From the cell containing the given text, extract its center point as (x, y) coordinate. 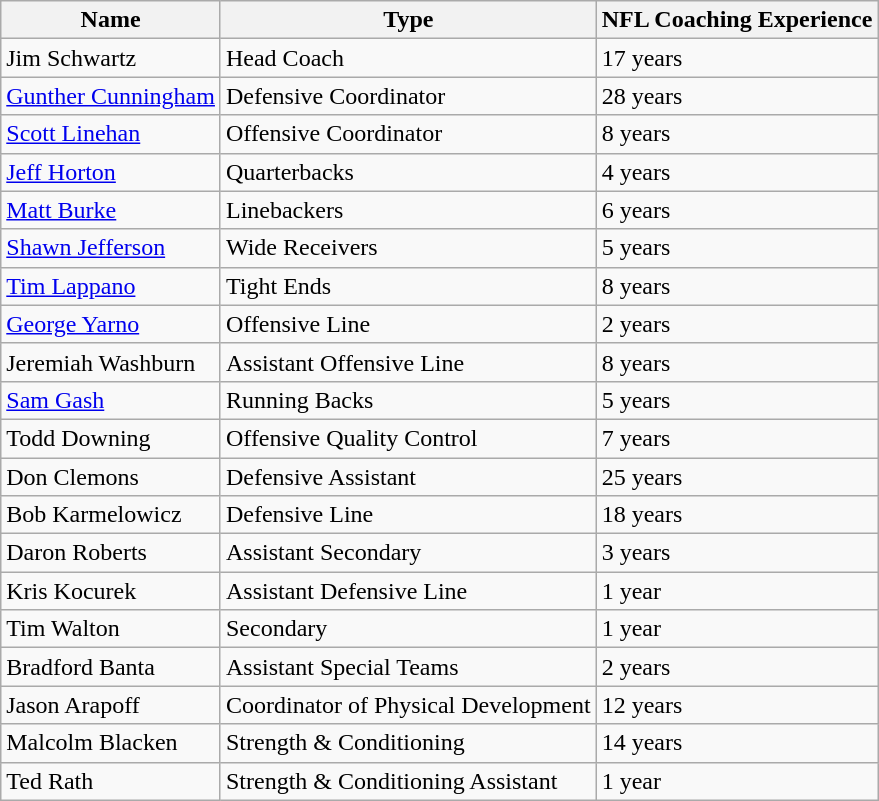
Strength & Conditioning Assistant (408, 781)
Malcolm Blacken (111, 743)
Assistant Special Teams (408, 667)
Ted Rath (111, 781)
Head Coach (408, 58)
Bradford Banta (111, 667)
Linebackers (408, 210)
Bob Karmelowicz (111, 515)
Assistant Secondary (408, 553)
Shawn Jefferson (111, 248)
Sam Gash (111, 400)
Scott Linehan (111, 134)
Tim Walton (111, 629)
Matt Burke (111, 210)
Secondary (408, 629)
Tight Ends (408, 286)
Offensive Coordinator (408, 134)
Don Clemons (111, 477)
Jim Schwartz (111, 58)
Running Backs (408, 400)
Daron Roberts (111, 553)
George Yarno (111, 324)
Jeff Horton (111, 172)
Jeremiah Washburn (111, 362)
18 years (737, 515)
Todd Downing (111, 438)
Defensive Line (408, 515)
17 years (737, 58)
Type (408, 20)
12 years (737, 705)
Defensive Coordinator (408, 96)
7 years (737, 438)
Strength & Conditioning (408, 743)
Assistant Offensive Line (408, 362)
Kris Kocurek (111, 591)
Jason Arapoff (111, 705)
14 years (737, 743)
28 years (737, 96)
NFL Coaching Experience (737, 20)
4 years (737, 172)
Defensive Assistant (408, 477)
Quarterbacks (408, 172)
Offensive Quality Control (408, 438)
Wide Receivers (408, 248)
Coordinator of Physical Development (408, 705)
25 years (737, 477)
Name (111, 20)
Assistant Defensive Line (408, 591)
3 years (737, 553)
Tim Lappano (111, 286)
Offensive Line (408, 324)
6 years (737, 210)
Gunther Cunningham (111, 96)
